Extract the (x, y) coordinate from the center of the cell holding the provided text.  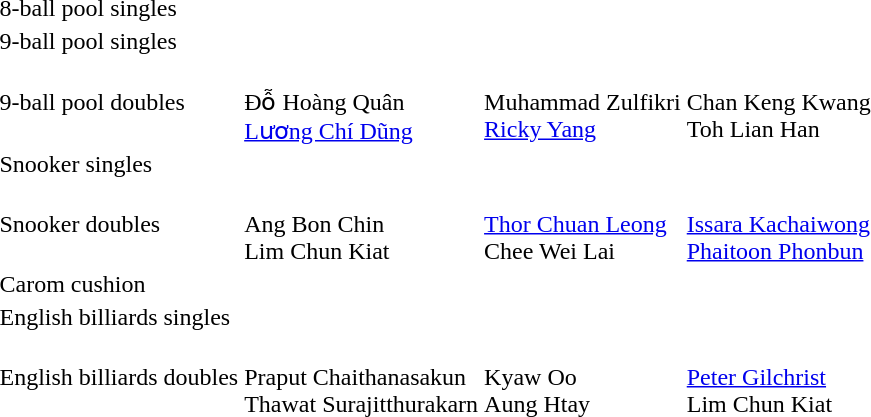
Đỗ Hoàng Quân Lương Chí Dũng (362, 102)
Thor Chuan Leong Chee Wei Lai (583, 224)
Muhammad Zulfikri Ricky Yang (583, 102)
Ang Bon Chin Lim Chun Kiat (362, 224)
